For the text-containing cell, return its midpoint in [x, y] coordinate format. 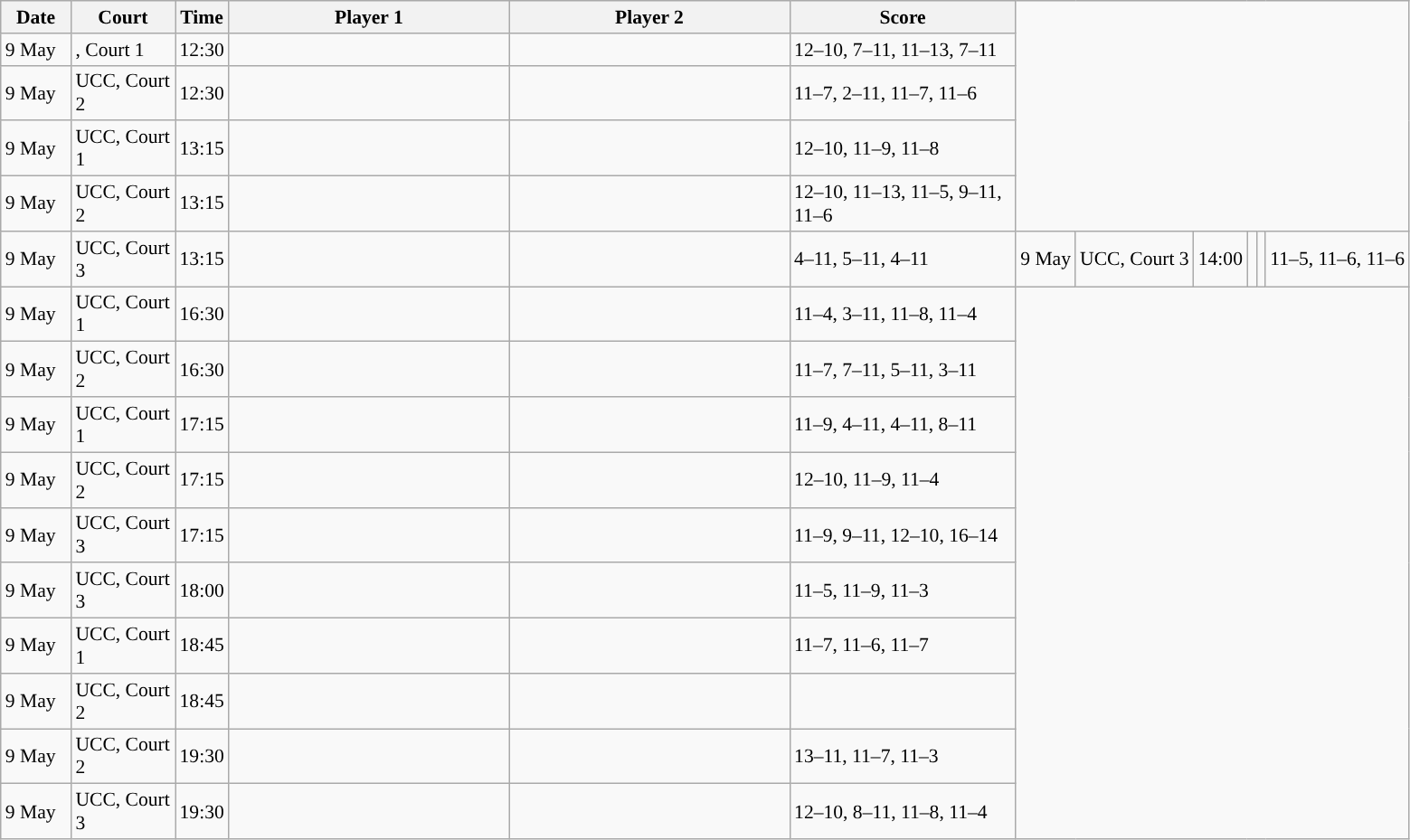
11–9, 4–11, 4–11, 8–11 [903, 425]
Player 1 [369, 17]
11–9, 9–11, 12–10, 16–14 [903, 535]
Player 2 [649, 17]
12–10, 8–11, 11–8, 11–4 [903, 812]
11–7, 11–6, 11–7 [903, 646]
4–11, 5–11, 4–11 [903, 259]
Date [36, 17]
, Court 1 [123, 50]
12–10, 7–11, 11–13, 7–11 [903, 50]
Score [903, 17]
11–7, 2–11, 11–7, 11–6 [903, 92]
11–5, 11–6, 11–6 [1337, 259]
11–5, 11–9, 11–3 [903, 591]
12–10, 11–9, 11–8 [903, 148]
12–10, 11–9, 11–4 [903, 479]
12–10, 11–13, 11–5, 9–11, 11–6 [903, 204]
13–11, 11–7, 11–3 [903, 756]
11–7, 7–11, 5–11, 3–11 [903, 369]
18:00 [203, 591]
11–4, 3–11, 11–8, 11–4 [903, 315]
Time [203, 17]
14:00 [1221, 259]
Court [123, 17]
